From the cell containing the given text, extract its center point as [X, Y] coordinate. 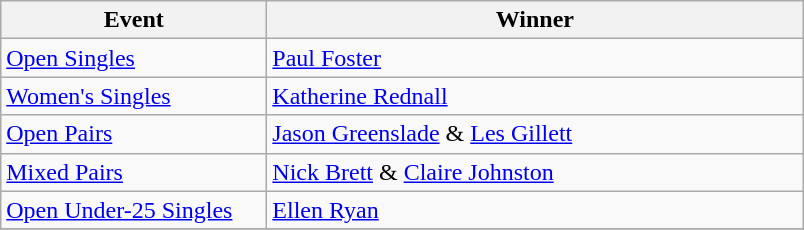
Nick Brett & Claire Johnston [535, 172]
Open Singles [134, 58]
Paul Foster [535, 58]
Open Pairs [134, 134]
Event [134, 20]
Ellen Ryan [535, 210]
Jason Greenslade & Les Gillett [535, 134]
Women's Singles [134, 96]
Mixed Pairs [134, 172]
Winner [535, 20]
Open Under-25 Singles [134, 210]
Katherine Rednall [535, 96]
